Locate the cell with the specified text and output its (x, y) center coordinate. 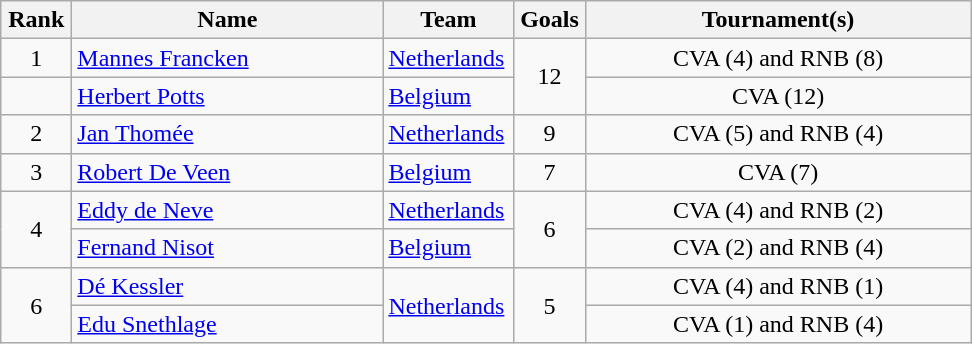
7 (550, 172)
9 (550, 134)
CVA (4) and RNB (1) (778, 286)
Tournament(s) (778, 20)
12 (550, 77)
Dé Kessler (228, 286)
CVA (4) and RNB (2) (778, 210)
Goals (550, 20)
4 (36, 229)
Eddy de Neve (228, 210)
CVA (12) (778, 96)
Rank (36, 20)
CVA (2) and RNB (4) (778, 248)
Fernand Nisot (228, 248)
CVA (4) and RNB (8) (778, 58)
Team (448, 20)
Herbert Potts (228, 96)
Robert De Veen (228, 172)
Jan Thomée (228, 134)
2 (36, 134)
CVA (5) and RNB (4) (778, 134)
Mannes Francken (228, 58)
CVA (1) and RNB (4) (778, 324)
3 (36, 172)
Name (228, 20)
1 (36, 58)
Edu Snethlage (228, 324)
5 (550, 305)
CVA (7) (778, 172)
